Extract the (X, Y) coordinate from the center of the cell holding the provided text.  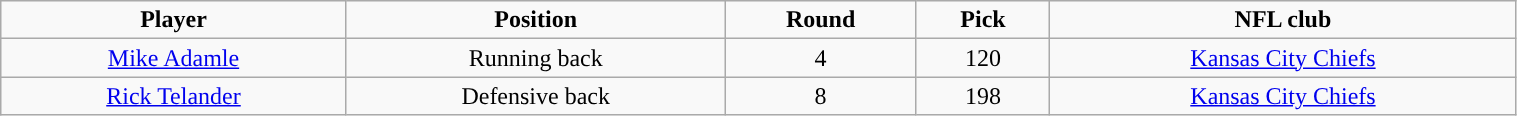
Round (820, 20)
8 (820, 96)
Player (174, 20)
NFL club (1283, 20)
Running back (536, 58)
4 (820, 58)
Defensive back (536, 96)
Rick Telander (174, 96)
120 (983, 58)
Position (536, 20)
Pick (983, 20)
198 (983, 96)
Mike Adamle (174, 58)
